Return (x, y) of the center of cell containing provided text 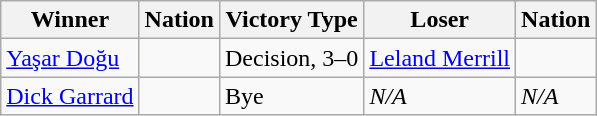
Decision, 3–0 (291, 58)
Victory Type (291, 20)
Dick Garrard (70, 96)
Yaşar Doğu (70, 58)
Bye (291, 96)
Winner (70, 20)
Leland Merrill (440, 58)
Loser (440, 20)
